Search for the cell housing the specified text and yield its [X, Y] center coordinate. 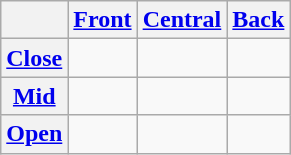
Open [34, 134]
Central [182, 20]
Close [34, 58]
Back [258, 20]
Mid [34, 96]
Front [102, 20]
